For the text-containing cell, return its midpoint in (X, Y) coordinate format. 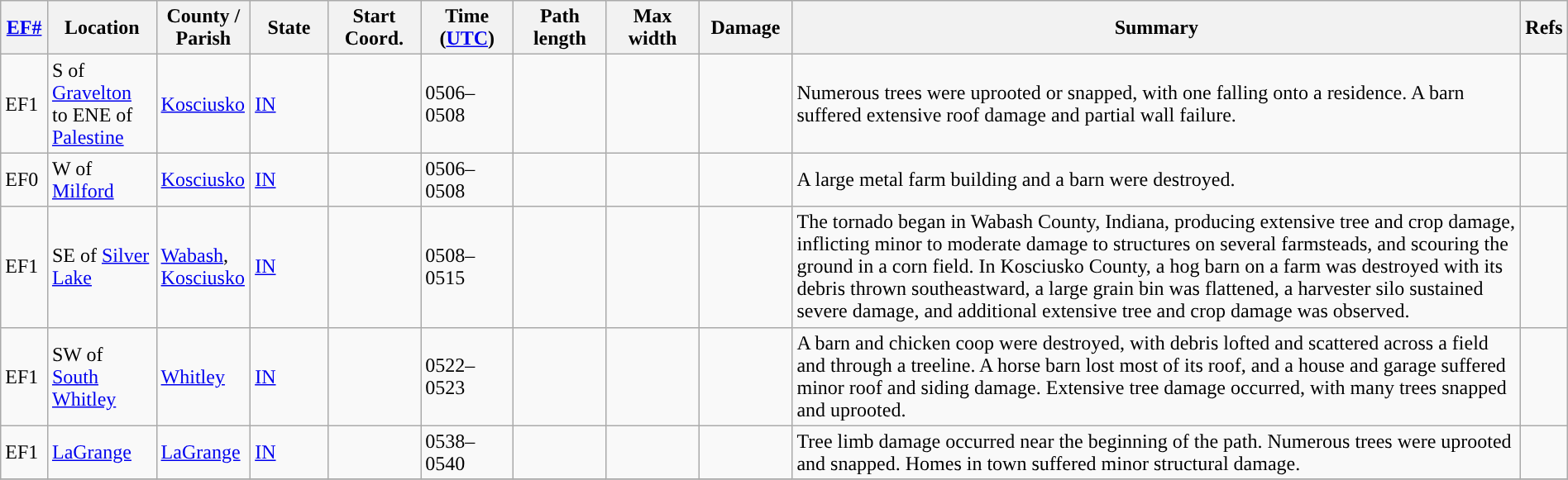
A large metal farm building and a barn were destroyed. (1156, 180)
0522–0523 (467, 377)
Wabash, Kosciusko (203, 267)
Max width (653, 28)
Summary (1156, 28)
0508–0515 (467, 267)
Time (UTC) (467, 28)
Location (102, 28)
Start Coord. (374, 28)
EF# (25, 28)
SE of Silver Lake (102, 267)
0538–0540 (467, 453)
Numerous trees were uprooted or snapped, with one falling onto a residence. A barn suffered extensive roof damage and partial wall failure. (1156, 104)
S of Gravelton to ENE of Palestine (102, 104)
Path length (560, 28)
EF0 (25, 180)
Damage (746, 28)
W of Milford (102, 180)
County / Parish (203, 28)
State (289, 28)
Whitley (203, 377)
SW of South Whitley (102, 377)
Tree limb damage occurred near the beginning of the path. Numerous trees were uprooted and snapped. Homes in town suffered minor structural damage. (1156, 453)
Refs (1545, 28)
